Provide the (X, Y) coordinate of the cell's center where the given text is located.  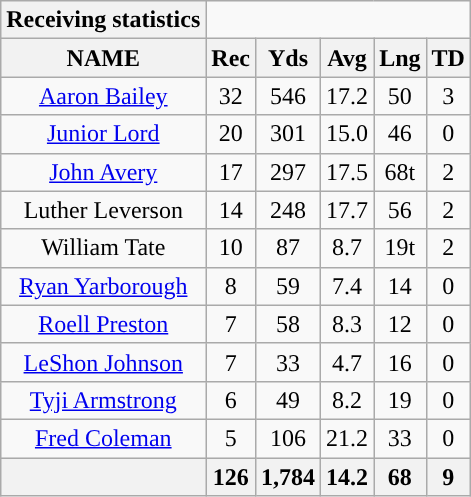
248 (288, 210)
John Avery (104, 172)
8 (231, 286)
19t (400, 248)
Ryan Yarborough (104, 286)
Tyji Armstrong (104, 400)
20 (231, 134)
14.2 (348, 477)
Yds (288, 58)
TD (448, 58)
7.4 (348, 286)
87 (288, 248)
William Tate (104, 248)
19 (400, 400)
8.7 (348, 248)
Rec (231, 58)
Fred Coleman (104, 438)
49 (288, 400)
21.2 (348, 438)
8.2 (348, 400)
Luther Leverson (104, 210)
Roell Preston (104, 324)
16 (400, 362)
6 (231, 400)
Aaron Bailey (104, 96)
17.7 (348, 210)
12 (400, 324)
Junior Lord (104, 134)
32 (231, 96)
59 (288, 286)
17 (231, 172)
297 (288, 172)
Receiving statistics (104, 20)
106 (288, 438)
3 (448, 96)
56 (400, 210)
50 (400, 96)
46 (400, 134)
68t (400, 172)
1,784 (288, 477)
17.5 (348, 172)
9 (448, 477)
LeShon Johnson (104, 362)
8.3 (348, 324)
5 (231, 438)
58 (288, 324)
126 (231, 477)
68 (400, 477)
Avg (348, 58)
10 (231, 248)
NAME (104, 58)
15.0 (348, 134)
4.7 (348, 362)
546 (288, 96)
301 (288, 134)
Lng (400, 58)
17.2 (348, 96)
